Detect which cell encompasses the target text, then output its [X, Y] center coordinate. 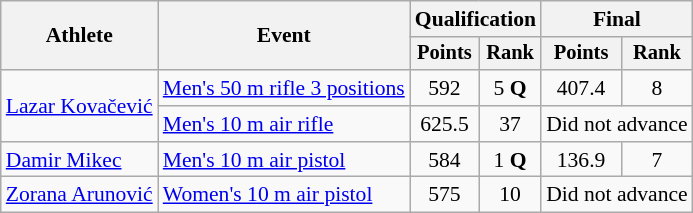
7 [657, 160]
Final [617, 19]
Men's 10 m air rifle [284, 124]
8 [657, 88]
Lazar Kovačević [80, 106]
407.4 [581, 88]
Zorana Arunović [80, 195]
37 [510, 124]
592 [444, 88]
575 [444, 195]
Event [284, 36]
584 [444, 160]
Damir Mikec [80, 160]
Qualification [476, 19]
Men's 50 m rifle 3 positions [284, 88]
625.5 [444, 124]
1 Q [510, 160]
10 [510, 195]
Men's 10 m air pistol [284, 160]
5 Q [510, 88]
Athlete [80, 36]
136.9 [581, 160]
Women's 10 m air pistol [284, 195]
